Pinpoint the cell where the given text exists, returning its [X, Y] midpoint coordinate. 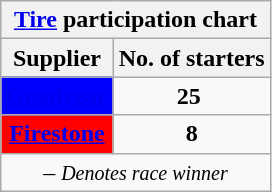
Supplier [57, 58]
Tire participation chart [136, 20]
Firestone [57, 134]
8 [192, 134]
– Denotes race winner [136, 172]
Goodyear [57, 96]
25 [192, 96]
No. of starters [192, 58]
